Output the (X, Y) coordinate of the center of the cell containing the given text.  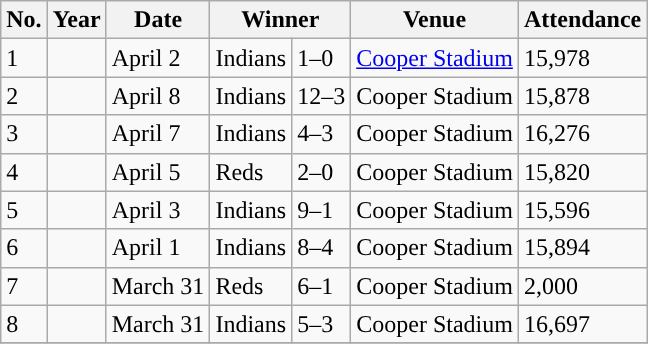
16,697 (582, 324)
15,894 (582, 248)
Year (76, 20)
4–3 (322, 134)
8 (24, 324)
15,878 (582, 96)
Date (158, 20)
April 1 (158, 248)
5–3 (322, 324)
7 (24, 286)
April 3 (158, 210)
4 (24, 172)
2 (24, 96)
15,820 (582, 172)
15,596 (582, 210)
6–1 (322, 286)
3 (24, 134)
6 (24, 248)
9–1 (322, 210)
1–0 (322, 58)
April 8 (158, 96)
No. (24, 20)
Attendance (582, 20)
2,000 (582, 286)
2–0 (322, 172)
1 (24, 58)
Winner (280, 20)
12–3 (322, 96)
Venue (435, 20)
5 (24, 210)
April 2 (158, 58)
April 5 (158, 172)
April 7 (158, 134)
16,276 (582, 134)
8–4 (322, 248)
15,978 (582, 58)
